Extract the (X, Y) coordinate from the center of the cell holding the provided text.  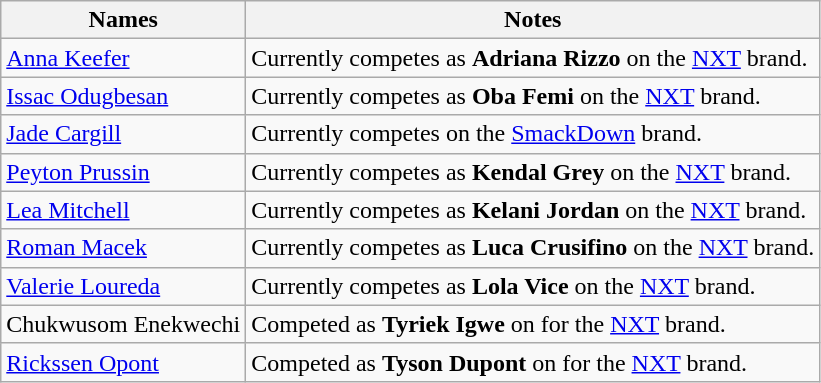
Roman Macek (124, 248)
Names (124, 20)
Chukwusom Enekwechi (124, 324)
Issac Odugbesan (124, 96)
Valerie Loureda (124, 286)
Currently competes as Kendal Grey on the NXT brand. (533, 172)
Lea Mitchell (124, 210)
Jade Cargill (124, 134)
Currently competes as Kelani Jordan on the NXT brand. (533, 210)
Peyton Prussin (124, 172)
Notes (533, 20)
Currently competes as Luca Crusifino on the NXT brand. (533, 248)
Competed as Tyson Dupont on for the NXT brand. (533, 362)
Rickssen Opont (124, 362)
Currently competes on the SmackDown brand. (533, 134)
Currently competes as Lola Vice on the NXT brand. (533, 286)
Currently competes as Adriana Rizzo on the NXT brand. (533, 58)
Currently competes as Oba Femi on the NXT brand. (533, 96)
Anna Keefer (124, 58)
Competed as Tyriek Igwe on for the NXT brand. (533, 324)
